Extract the [x, y] coordinate from the center of the cell holding the provided text.  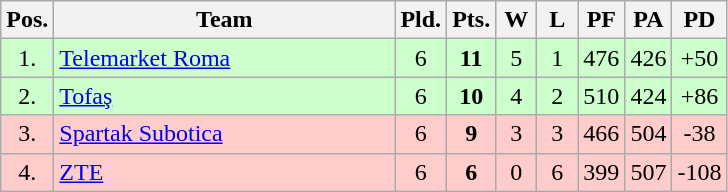
+86 [700, 96]
11 [472, 58]
Pld. [421, 20]
476 [602, 58]
504 [648, 134]
3. [28, 134]
Tofaş [224, 96]
2. [28, 96]
4. [28, 172]
PF [602, 20]
PD [700, 20]
9 [472, 134]
426 [648, 58]
W [516, 20]
0 [516, 172]
507 [648, 172]
399 [602, 172]
Pos. [28, 20]
1 [558, 58]
1. [28, 58]
2 [558, 96]
PA [648, 20]
L [558, 20]
+50 [700, 58]
-108 [700, 172]
Spartak Subotica [224, 134]
-38 [700, 134]
10 [472, 96]
5 [516, 58]
424 [648, 96]
4 [516, 96]
510 [602, 96]
ZTE [224, 172]
466 [602, 134]
Pts. [472, 20]
Team [224, 20]
Telemarket Roma [224, 58]
